Find where the given text appears and provide that cell's center as (x, y) coordinate. 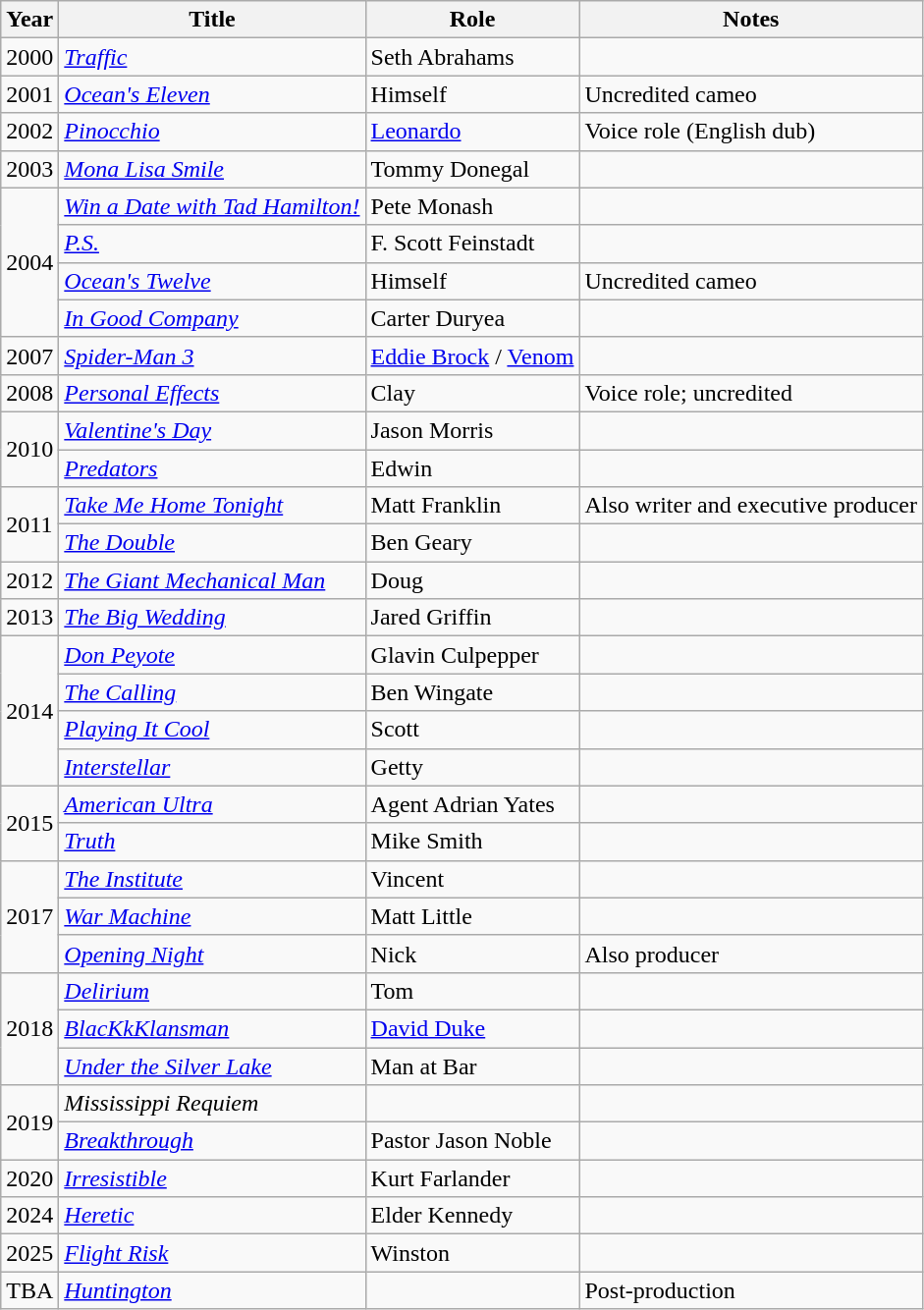
Eddie Brock / Venom (472, 355)
Pete Monash (472, 206)
2001 (29, 94)
Getty (472, 767)
Huntington (212, 1290)
Truth (212, 842)
The Big Wedding (212, 618)
David Duke (472, 1028)
Vincent (472, 879)
Seth Abrahams (472, 57)
Breakthrough (212, 1141)
Tommy Donegal (472, 169)
Traffic (212, 57)
2012 (29, 580)
Elder Kennedy (472, 1216)
2000 (29, 57)
Pinocchio (212, 132)
Year (29, 20)
2019 (29, 1122)
Spider-Man 3 (212, 355)
F. Scott Feinstadt (472, 244)
Valentine's Day (212, 430)
2004 (29, 262)
Delirium (212, 991)
2014 (29, 711)
Carter Duryea (472, 318)
Also producer (751, 954)
Winston (472, 1253)
Under the Silver Lake (212, 1065)
The Calling (212, 692)
Ben Geary (472, 543)
Opening Night (212, 954)
Scott (472, 730)
2013 (29, 618)
Title (212, 20)
2002 (29, 132)
Personal Effects (212, 393)
Jared Griffin (472, 618)
Playing It Cool (212, 730)
BlacKkKlansman (212, 1028)
2010 (29, 449)
Voice role; uncredited (751, 393)
2008 (29, 393)
Mike Smith (472, 842)
Ocean's Eleven (212, 94)
Nick (472, 954)
Agent Adrian Yates (472, 804)
P.S. (212, 244)
2007 (29, 355)
Edwin (472, 468)
Mississippi Requiem (212, 1104)
2017 (29, 916)
Kurt Farlander (472, 1178)
2020 (29, 1178)
Heretic (212, 1216)
2018 (29, 1028)
2025 (29, 1253)
Man at Bar (472, 1065)
2024 (29, 1216)
Tom (472, 991)
Pastor Jason Noble (472, 1141)
Clay (472, 393)
Win a Date with Tad Hamilton! (212, 206)
In Good Company (212, 318)
Post-production (751, 1290)
Mona Lisa Smile (212, 169)
Ocean's Twelve (212, 281)
Notes (751, 20)
Interstellar (212, 767)
Glavin Culpepper (472, 655)
War Machine (212, 916)
2015 (29, 823)
Predators (212, 468)
2011 (29, 524)
Matt Franklin (472, 506)
2003 (29, 169)
The Giant Mechanical Man (212, 580)
Don Peyote (212, 655)
TBA (29, 1290)
Irresistible (212, 1178)
Take Me Home Tonight (212, 506)
American Ultra (212, 804)
The Institute (212, 879)
Role (472, 20)
Also writer and executive producer (751, 506)
Matt Little (472, 916)
Flight Risk (212, 1253)
Jason Morris (472, 430)
The Double (212, 543)
Leonardo (472, 132)
Ben Wingate (472, 692)
Doug (472, 580)
Voice role (English dub) (751, 132)
